Pinpoint the cell where the given text exists, returning its (x, y) midpoint coordinate. 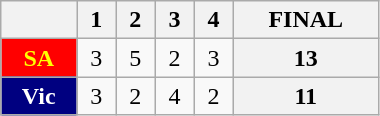
Vic (39, 96)
13 (306, 58)
FINAL (306, 20)
5 (136, 58)
1 (96, 20)
SA (39, 58)
11 (306, 96)
